Pinpoint the cell where the given text exists, returning its [x, y] midpoint coordinate. 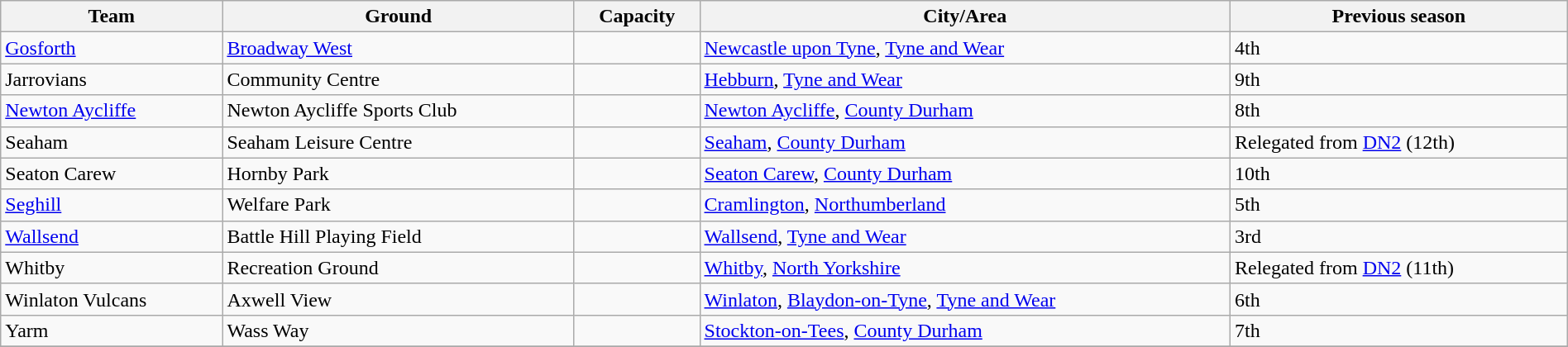
Previous season [1398, 17]
Capacity [637, 17]
Newcastle upon Tyne, Tyne and Wear [964, 48]
Newton Aycliffe, County Durham [964, 111]
Hornby Park [399, 173]
Gosforth [112, 48]
Wass Way [399, 330]
4th [1398, 48]
Whitby [112, 268]
7th [1398, 330]
Winlaton, Blaydon-on-Tyne, Tyne and Wear [964, 299]
Yarm [112, 330]
Seaham [112, 142]
Seghill [112, 205]
Newton Aycliffe Sports Club [399, 111]
Axwell View [399, 299]
Recreation Ground [399, 268]
Hebburn, Tyne and Wear [964, 79]
Welfare Park [399, 205]
Battle Hill Playing Field [399, 236]
3rd [1398, 236]
Ground [399, 17]
Seaham, County Durham [964, 142]
Relegated from DN2 (11th) [1398, 268]
9th [1398, 79]
Team [112, 17]
8th [1398, 111]
Stockton-on-Tees, County Durham [964, 330]
Winlaton Vulcans [112, 299]
Broadway West [399, 48]
Wallsend [112, 236]
Whitby, North Yorkshire [964, 268]
Wallsend, Tyne and Wear [964, 236]
6th [1398, 299]
Relegated from DN2 (12th) [1398, 142]
Jarrovians [112, 79]
Community Centre [399, 79]
5th [1398, 205]
Cramlington, Northumberland [964, 205]
Seaton Carew, County Durham [964, 173]
10th [1398, 173]
Seaham Leisure Centre [399, 142]
City/Area [964, 17]
Seaton Carew [112, 173]
Newton Aycliffe [112, 111]
